Determine the (X, Y) coordinate at the center of the cell enclosing the given text.  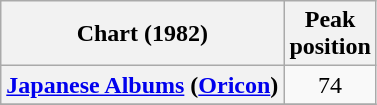
74 (330, 85)
Chart (1982) (142, 34)
Japanese Albums (Oricon) (142, 85)
Peakposition (330, 34)
